Determine the (X, Y) coordinate at the center of the cell enclosing the given text.  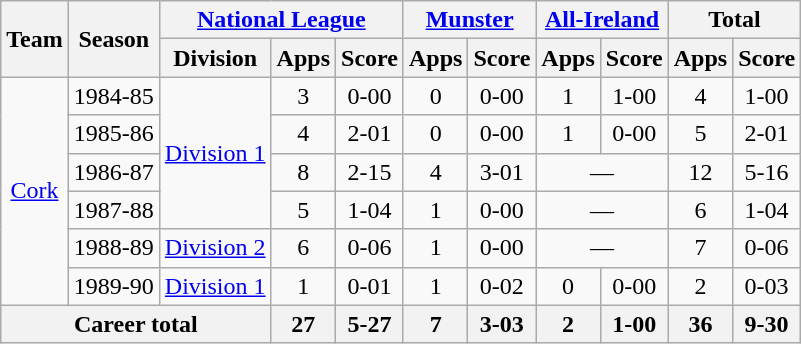
5-16 (767, 172)
1989-90 (114, 286)
Division (215, 58)
3-03 (502, 324)
Cork (35, 191)
Total (734, 20)
0-01 (370, 286)
12 (700, 172)
1987-88 (114, 210)
2-15 (370, 172)
8 (303, 172)
1988-89 (114, 248)
36 (700, 324)
Career total (136, 324)
Team (35, 39)
3-01 (502, 172)
1986-87 (114, 172)
0-02 (502, 286)
Munster (469, 20)
1985-86 (114, 134)
1984-85 (114, 96)
9-30 (767, 324)
3 (303, 96)
27 (303, 324)
All-Ireland (602, 20)
Season (114, 39)
0-03 (767, 286)
5-27 (370, 324)
National League (281, 20)
Division 2 (215, 248)
